Find where the given text appears and provide that cell's center as (x, y) coordinate. 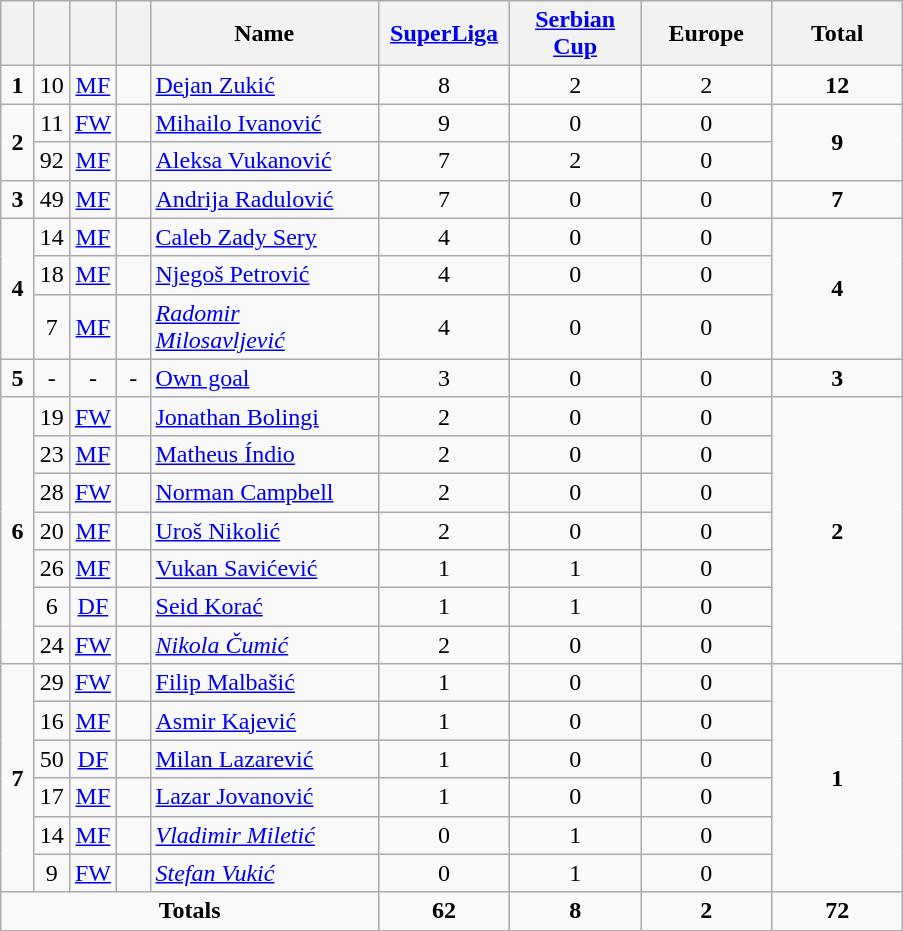
Vladimir Miletić (264, 835)
23 (52, 454)
62 (444, 911)
Lazar Jovanović (264, 797)
50 (52, 759)
Matheus Índio (264, 454)
Radomir Milosavljević (264, 326)
Uroš Nikolić (264, 531)
18 (52, 275)
Caleb Zady Sery (264, 237)
10 (52, 85)
Filip Malbašić (264, 683)
Totals (190, 911)
11 (52, 123)
SuperLiga (444, 34)
Milan Lazarević (264, 759)
Stefan Vukić (264, 873)
16 (52, 721)
Name (264, 34)
20 (52, 531)
19 (52, 416)
72 (838, 911)
Njegoš Petrović (264, 275)
Seid Korać (264, 607)
26 (52, 569)
Serbian Cup (576, 34)
17 (52, 797)
Norman Campbell (264, 492)
Europe (706, 34)
Mihailo Ivanović (264, 123)
Total (838, 34)
92 (52, 161)
Vukan Savićević (264, 569)
49 (52, 199)
Asmir Kajević (264, 721)
Aleksa Vukanović (264, 161)
Jonathan Bolingi (264, 416)
Own goal (264, 378)
24 (52, 645)
28 (52, 492)
29 (52, 683)
5 (18, 378)
Dejan Zukić (264, 85)
Nikola Čumić (264, 645)
Andrija Radulović (264, 199)
12 (838, 85)
